Locate the cell with the specified text and output its (X, Y) center coordinate. 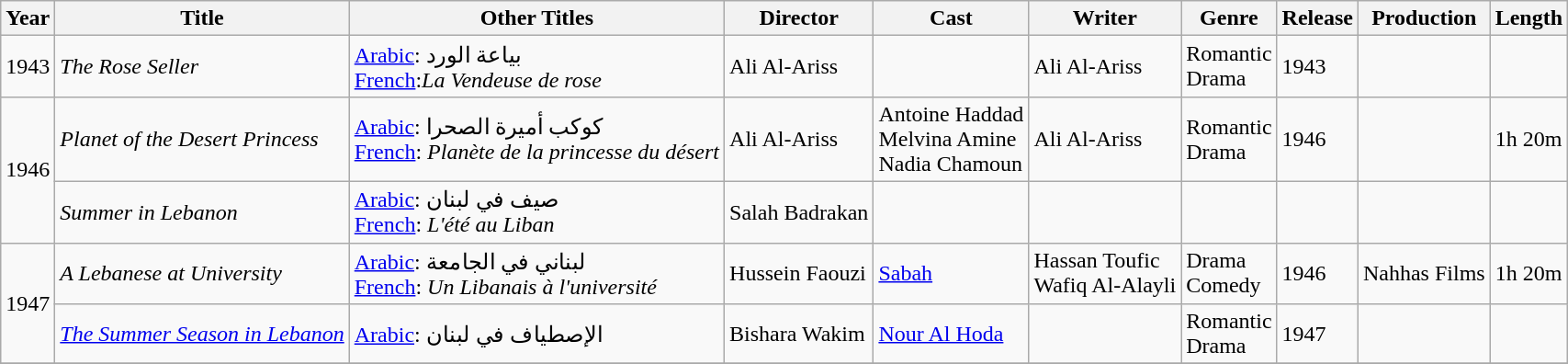
The Summer Season in Lebanon (202, 335)
Nahhas Films (1424, 274)
Production (1424, 18)
The Rose Seller (202, 66)
Bishara Wakim (799, 335)
Director (799, 18)
Hussein Faouzi (799, 274)
Arabic: كوكب أميرة الصحرا French: Planète de la princesse du désert (536, 139)
Writer (1105, 18)
Genre (1229, 18)
Title (202, 18)
Arabic: الإصطياف في لبنان (536, 335)
Release (1317, 18)
Summer in Lebanon (202, 211)
Arabic: لبناني في الجامعة French: Un Libanais à l'université (536, 274)
Nour Al Hoda (952, 335)
Antoine HaddadMelvina AmineNadia Chamoun (952, 139)
Length (1529, 18)
Planet of the Desert Princess (202, 139)
Year (28, 18)
A Lebanese at University (202, 274)
Arabic: صيف في لبنانFrench: L'été au Liban (536, 211)
Hassan Toufic Wafiq Al-Alayli (1105, 274)
DramaComedy (1229, 274)
Sabah (952, 274)
Salah Badrakan (799, 211)
Other Titles (536, 18)
Arabic: بياعة الوردFrench:La Vendeuse de rose (536, 66)
Cast (952, 18)
